Find where the given text appears and provide that cell's center as [x, y] coordinate. 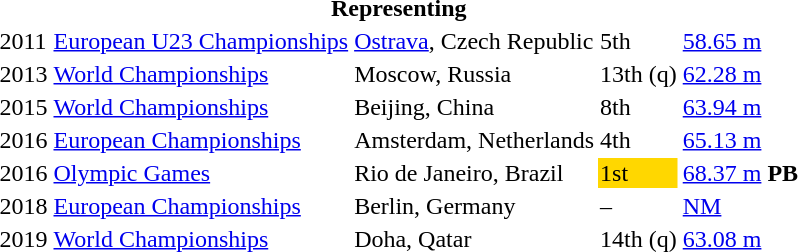
Olympic Games [201, 173]
13th (q) [639, 74]
Berlin, Germany [474, 206]
5th [639, 41]
8th [639, 107]
Rio de Janeiro, Brazil [474, 173]
Beijing, China [474, 107]
– [639, 206]
Amsterdam, Netherlands [474, 140]
1st [639, 173]
Ostrava, Czech Republic [474, 41]
Moscow, Russia [474, 74]
European U23 Championships [201, 41]
4th [639, 140]
